Determine the (x, y) coordinate at the center of the cell enclosing the given text.  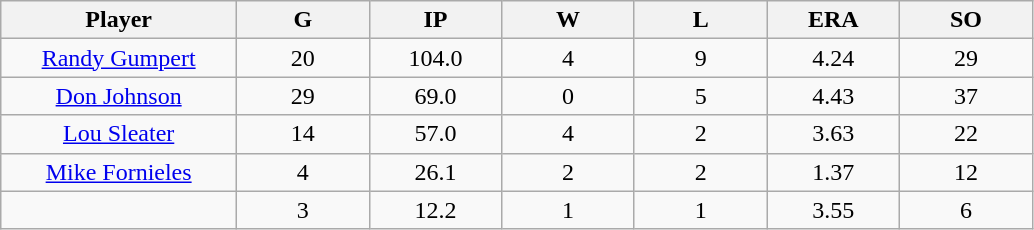
3.55 (834, 210)
IP (436, 20)
69.0 (436, 96)
Don Johnson (119, 96)
0 (568, 96)
Player (119, 20)
14 (304, 134)
57.0 (436, 134)
12.2 (436, 210)
37 (966, 96)
SO (966, 20)
22 (966, 134)
1.37 (834, 172)
Mike Fornieles (119, 172)
104.0 (436, 58)
Lou Sleater (119, 134)
G (304, 20)
6 (966, 210)
20 (304, 58)
3 (304, 210)
26.1 (436, 172)
L (700, 20)
9 (700, 58)
3.63 (834, 134)
Randy Gumpert (119, 58)
4.24 (834, 58)
W (568, 20)
4.43 (834, 96)
12 (966, 172)
ERA (834, 20)
5 (700, 96)
